Extract the (X, Y) coordinate from the center of the cell holding the provided text.  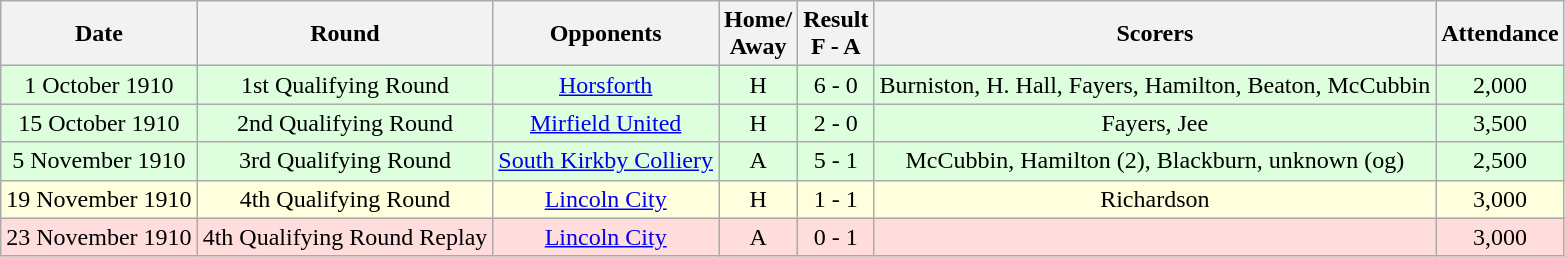
2,000 (1500, 85)
3rd Qualifying Round (345, 161)
1st Qualifying Round (345, 85)
Richardson (1155, 199)
Attendance (1500, 34)
1 October 1910 (99, 85)
5 - 1 (836, 161)
0 - 1 (836, 237)
Burniston, H. Hall, Fayers, Hamilton, Beaton, McCubbin (1155, 85)
19 November 1910 (99, 199)
4th Qualifying Round Replay (345, 237)
Fayers, Jee (1155, 123)
Scorers (1155, 34)
South Kirkby Colliery (606, 161)
5 November 1910 (99, 161)
3,500 (1500, 123)
Date (99, 34)
6 - 0 (836, 85)
4th Qualifying Round (345, 199)
Opponents (606, 34)
2,500 (1500, 161)
ResultF - A (836, 34)
Round (345, 34)
McCubbin, Hamilton (2), Blackburn, unknown (og) (1155, 161)
2 - 0 (836, 123)
1 - 1 (836, 199)
23 November 1910 (99, 237)
2nd Qualifying Round (345, 123)
15 October 1910 (99, 123)
Mirfield United (606, 123)
Horsforth (606, 85)
Home/Away (758, 34)
